Provide the (x, y) coordinate of the cell's center where the given text is located.  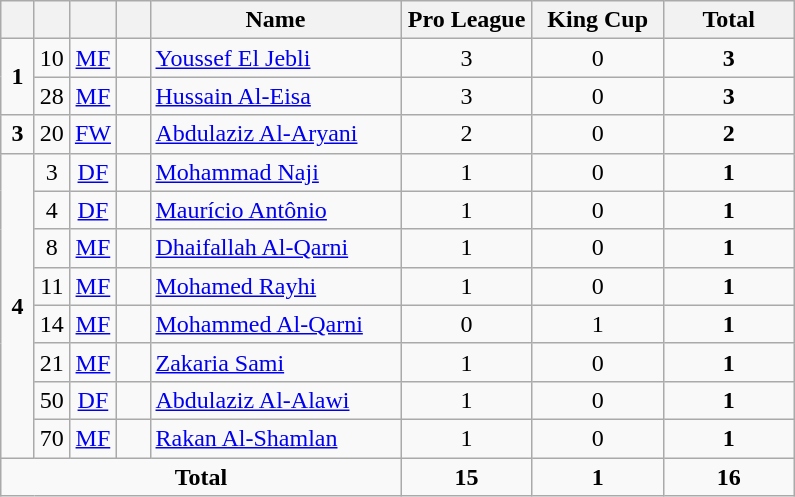
Mohamed Rayhi (276, 286)
10 (52, 58)
Maurício Antônio (276, 210)
11 (52, 286)
14 (52, 324)
Zakaria Sami (276, 362)
Youssef El Jebli (276, 58)
50 (52, 400)
Mohammed Al-Qarni (276, 324)
Abdulaziz Al-Alawi (276, 400)
70 (52, 438)
Rakan Al-Shamlan (276, 438)
Name (276, 20)
Mohammad Naji (276, 172)
8 (52, 248)
Dhaifallah Al-Qarni (276, 248)
FW (92, 134)
16 (728, 477)
20 (52, 134)
Pro League (466, 20)
Hussain Al-Eisa (276, 96)
28 (52, 96)
21 (52, 362)
King Cup (598, 20)
Abdulaziz Al-Aryani (276, 134)
15 (466, 477)
